Scan for the cell matching the given text and deliver its (X, Y) coordinate at center. 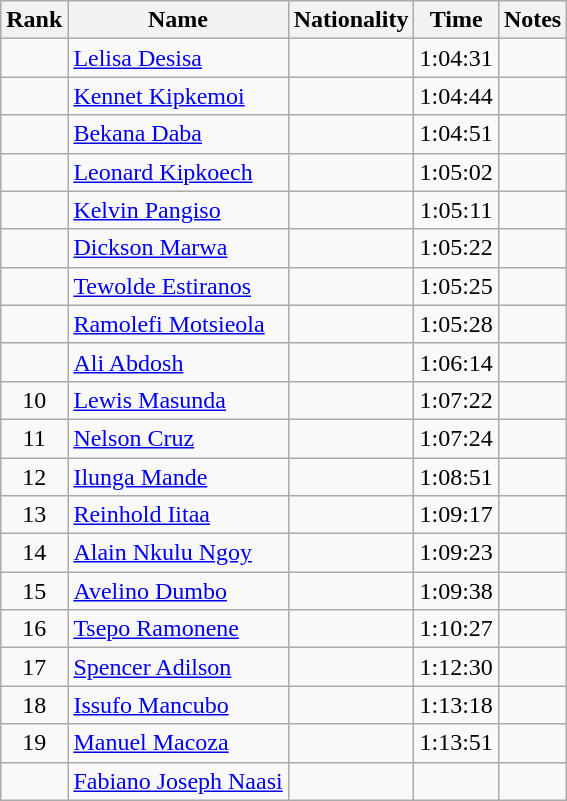
Ramolefi Motsieola (178, 324)
Reinhold Iitaa (178, 515)
Bekana Daba (178, 134)
1:04:51 (456, 134)
11 (34, 438)
1:05:22 (456, 248)
Notes (532, 20)
Kennet Kipkemoi (178, 96)
1:09:23 (456, 553)
Rank (34, 20)
1:12:30 (456, 667)
1:10:27 (456, 629)
Fabiano Joseph Naasi (178, 781)
Tsepo Ramonene (178, 629)
18 (34, 705)
12 (34, 477)
Tewolde Estiranos (178, 286)
1:05:28 (456, 324)
Nationality (351, 20)
Name (178, 20)
Ali Abdosh (178, 362)
Issufo Mancubo (178, 705)
17 (34, 667)
Leonard Kipkoech (178, 172)
1:05:25 (456, 286)
Avelino Dumbo (178, 591)
Kelvin Pangiso (178, 210)
10 (34, 400)
1:07:24 (456, 438)
Lewis Masunda (178, 400)
1:13:51 (456, 743)
14 (34, 553)
1:05:02 (456, 172)
1:06:14 (456, 362)
1:07:22 (456, 400)
15 (34, 591)
Manuel Macoza (178, 743)
1:09:38 (456, 591)
1:04:31 (456, 58)
13 (34, 515)
Nelson Cruz (178, 438)
1:08:51 (456, 477)
Lelisa Desisa (178, 58)
Alain Nkulu Ngoy (178, 553)
1:09:17 (456, 515)
1:04:44 (456, 96)
Spencer Adilson (178, 667)
1:05:11 (456, 210)
19 (34, 743)
Time (456, 20)
1:13:18 (456, 705)
Ilunga Mande (178, 477)
Dickson Marwa (178, 248)
16 (34, 629)
